Detect which cell encompasses the target text, then output its (X, Y) center coordinate. 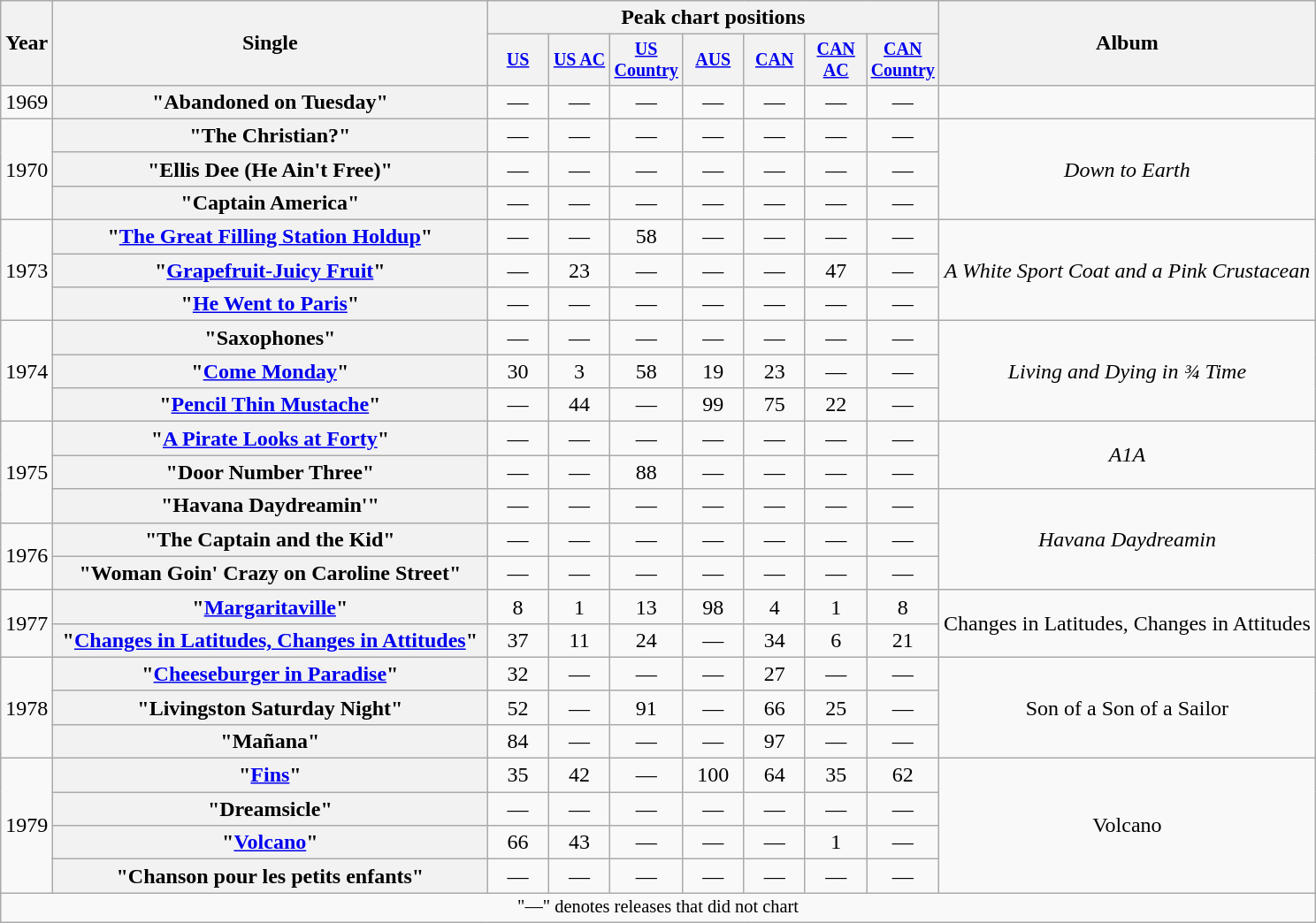
30 (518, 371)
"Changes in Latitudes, Changes in Attitudes" (271, 640)
"Fins" (271, 775)
91 (647, 707)
34 (775, 640)
1974 (27, 371)
Year (27, 43)
84 (518, 741)
"Livingston Saturday Night" (271, 707)
"Saxophones" (271, 338)
CAN (775, 60)
US (518, 60)
Volcano (1128, 826)
"Abandoned on Tuesday" (271, 102)
"Margaritaville" (271, 606)
CAN AC (835, 60)
25 (835, 707)
Son of a Son of a Sailor (1128, 707)
Single (271, 43)
"He Went to Paris" (271, 304)
62 (903, 775)
"Mañana" (271, 741)
97 (775, 741)
52 (518, 707)
13 (647, 606)
"Volcano" (271, 843)
US AC (578, 60)
1973 (27, 271)
47 (835, 271)
43 (578, 843)
A White Sport Coat and a Pink Crustacean (1128, 271)
Changes in Latitudes, Changes in Attitudes (1128, 623)
6 (835, 640)
27 (775, 674)
4 (775, 606)
32 (518, 674)
19 (713, 371)
A1A (1128, 455)
22 (835, 405)
"Pencil Thin Mustache" (271, 405)
98 (713, 606)
99 (713, 405)
US Country (647, 60)
1977 (27, 623)
1979 (27, 826)
"Woman Goin' Crazy on Caroline Street" (271, 573)
Living and Dying in ¾ Time (1128, 371)
"The Great Filling Station Holdup" (271, 237)
"Cheeseburger in Paradise" (271, 674)
24 (647, 640)
100 (713, 775)
"Dreamsicle" (271, 809)
1978 (27, 707)
42 (578, 775)
1969 (27, 102)
"Chanson pour les petits enfants" (271, 876)
Down to Earth (1128, 169)
"A Pirate Looks at Forty" (271, 439)
1970 (27, 169)
"Havana Daydreamin'" (271, 506)
CAN Country (903, 60)
"Grapefruit-Juicy Fruit" (271, 271)
Peak chart positions (713, 18)
Album (1128, 43)
Havana Daydreamin (1128, 539)
AUS (713, 60)
1975 (27, 472)
3 (578, 371)
"The Christian?" (271, 135)
88 (647, 472)
"Captain America" (271, 202)
"Ellis Dee (He Ain't Free)" (271, 169)
"—" denotes releases that did not chart (658, 908)
"Come Monday" (271, 371)
1976 (27, 556)
"Door Number Three" (271, 472)
44 (578, 405)
37 (518, 640)
"The Captain and the Kid" (271, 539)
11 (578, 640)
75 (775, 405)
64 (775, 775)
21 (903, 640)
